Detect which cell encompasses the target text, then output its (X, Y) center coordinate. 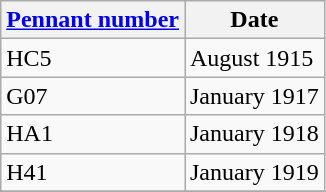
HA1 (93, 134)
August 1915 (254, 58)
January 1917 (254, 96)
January 1918 (254, 134)
Date (254, 20)
Pennant number (93, 20)
G07 (93, 96)
January 1919 (254, 172)
HC5 (93, 58)
H41 (93, 172)
